For the text-containing cell, return its midpoint in [x, y] coordinate format. 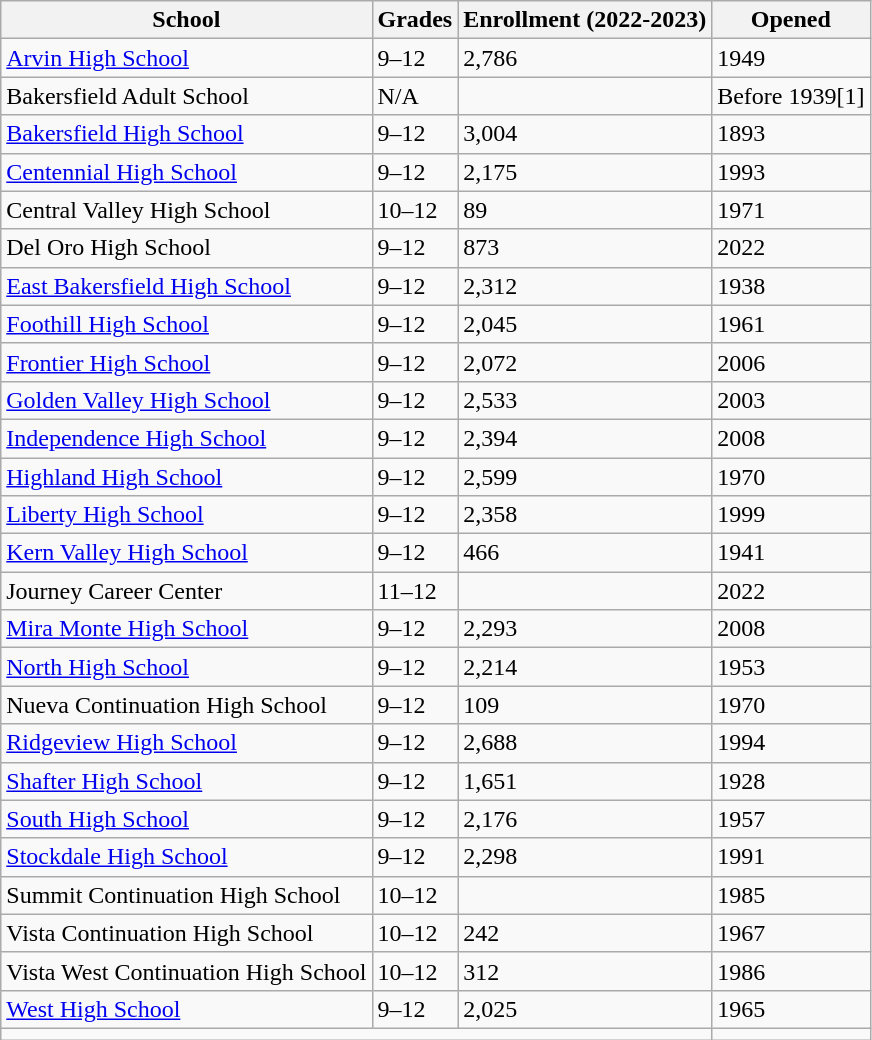
2,298 [585, 857]
89 [585, 210]
1993 [791, 172]
Before 1939[1] [791, 96]
Golden Valley High School [186, 400]
1928 [791, 781]
Bakersfield High School [186, 134]
11–12 [415, 591]
2,072 [585, 362]
312 [585, 971]
1941 [791, 553]
Highland High School [186, 477]
2,175 [585, 172]
1991 [791, 857]
1985 [791, 895]
242 [585, 933]
2,599 [585, 477]
2,025 [585, 1009]
1953 [791, 667]
1965 [791, 1009]
Shafter High School [186, 781]
Kern Valley High School [186, 553]
Independence High School [186, 438]
Vista Continuation High School [186, 933]
1949 [791, 58]
1938 [791, 286]
South High School [186, 819]
1971 [791, 210]
466 [585, 553]
1957 [791, 819]
Frontier High School [186, 362]
2,293 [585, 629]
Liberty High School [186, 515]
2,312 [585, 286]
109 [585, 705]
2,214 [585, 667]
2,688 [585, 743]
Central Valley High School [186, 210]
N/A [415, 96]
1961 [791, 324]
873 [585, 248]
1893 [791, 134]
West High School [186, 1009]
North High School [186, 667]
Del Oro High School [186, 248]
3,004 [585, 134]
Centennial High School [186, 172]
Stockdale High School [186, 857]
1967 [791, 933]
East Bakersfield High School [186, 286]
2003 [791, 400]
2,394 [585, 438]
Journey Career Center [186, 591]
1994 [791, 743]
School [186, 20]
1,651 [585, 781]
1986 [791, 971]
Foothill High School [186, 324]
Ridgeview High School [186, 743]
Mira Monte High School [186, 629]
Vista West Continuation High School [186, 971]
1999 [791, 515]
Opened [791, 20]
Enrollment (2022-2023) [585, 20]
2,045 [585, 324]
Grades [415, 20]
Arvin High School [186, 58]
2,358 [585, 515]
2,533 [585, 400]
Bakersfield Adult School [186, 96]
2006 [791, 362]
2,786 [585, 58]
Nueva Continuation High School [186, 705]
2,176 [585, 819]
Summit Continuation High School [186, 895]
